Extract the [x, y] coordinate from the center of the cell holding the provided text.  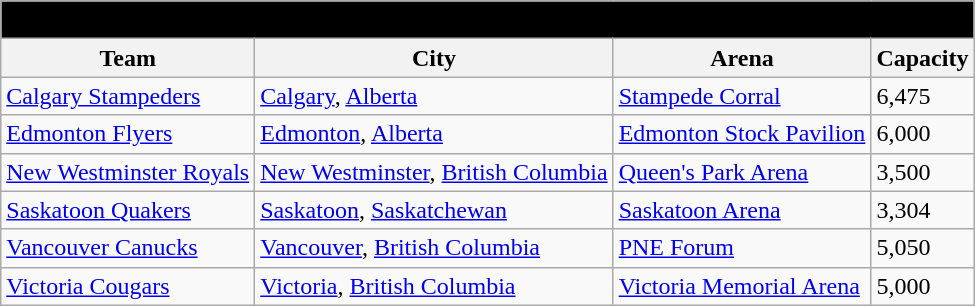
5,050 [922, 248]
Stampede Corral [742, 96]
New Westminster Royals [128, 172]
Team [128, 58]
Queen's Park Arena [742, 172]
City [434, 58]
Saskatoon Quakers [128, 210]
3,500 [922, 172]
6,000 [922, 134]
Arena [742, 58]
Vancouver, British Columbia [434, 248]
Saskatoon, Saskatchewan [434, 210]
New Westminster, British Columbia [434, 172]
Victoria, British Columbia [434, 286]
5,000 [922, 286]
Calgary, Alberta [434, 96]
Victoria Cougars [128, 286]
Edmonton Stock Pavilion [742, 134]
3,304 [922, 210]
PNE Forum [742, 248]
Saskatoon Arena [742, 210]
Edmonton Flyers [128, 134]
1954–55 Western Hockey League [488, 20]
Edmonton, Alberta [434, 134]
Calgary Stampeders [128, 96]
Victoria Memorial Arena [742, 286]
Capacity [922, 58]
Vancouver Canucks [128, 248]
6,475 [922, 96]
